Provide the (X, Y) coordinate of the cell's center where the given text is located.  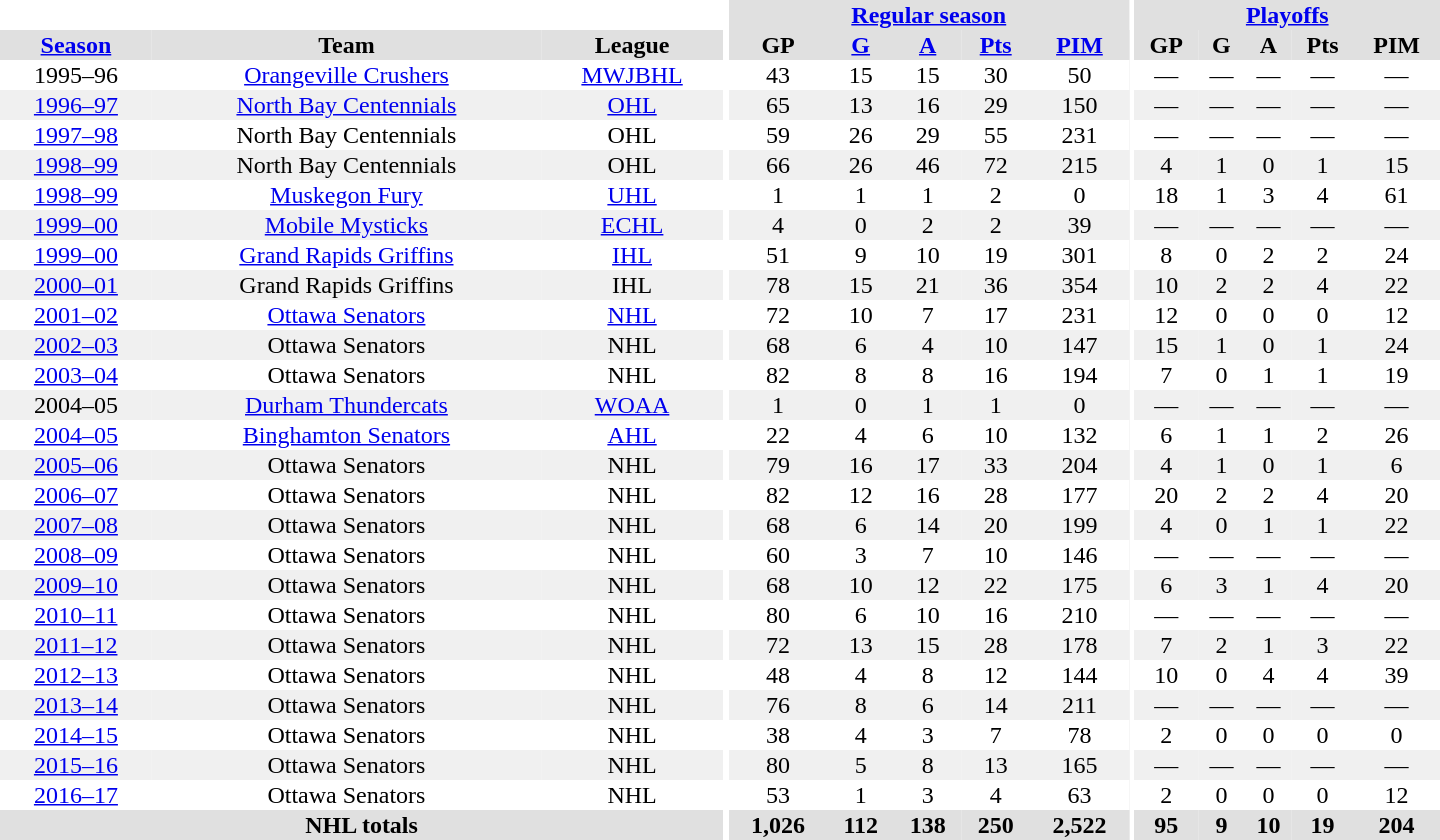
1996–97 (76, 105)
112 (861, 825)
59 (778, 135)
Playoffs (1287, 15)
1,026 (778, 825)
147 (1080, 345)
65 (778, 105)
250 (996, 825)
Muskegon Fury (346, 195)
2011–12 (76, 645)
2001–02 (76, 315)
1995–96 (76, 75)
2014–15 (76, 735)
63 (1080, 795)
194 (1080, 375)
21 (928, 285)
301 (1080, 255)
36 (996, 285)
1997–98 (76, 135)
43 (778, 75)
2,522 (1080, 825)
2013–14 (76, 705)
Season (76, 45)
2012–13 (76, 675)
WOAA (632, 405)
66 (778, 165)
ECHL (632, 225)
76 (778, 705)
199 (1080, 525)
132 (1080, 435)
2010–11 (76, 615)
Team (346, 45)
46 (928, 165)
175 (1080, 585)
33 (996, 465)
2006–07 (76, 495)
210 (1080, 615)
138 (928, 825)
2003–04 (76, 375)
55 (996, 135)
144 (1080, 675)
Orangeville Crushers (346, 75)
2005–06 (76, 465)
5 (861, 765)
NHL totals (362, 825)
Mobile Mysticks (346, 225)
18 (1166, 195)
215 (1080, 165)
178 (1080, 645)
League (632, 45)
60 (778, 555)
2000–01 (76, 285)
211 (1080, 705)
79 (778, 465)
2016–17 (76, 795)
Binghamton Senators (346, 435)
2002–03 (76, 345)
Regular season (928, 15)
165 (1080, 765)
48 (778, 675)
95 (1166, 825)
2009–10 (76, 585)
53 (778, 795)
MWJBHL (632, 75)
38 (778, 735)
AHL (632, 435)
61 (1396, 195)
UHL (632, 195)
2008–09 (76, 555)
146 (1080, 555)
30 (996, 75)
51 (778, 255)
150 (1080, 105)
Durham Thundercats (346, 405)
50 (1080, 75)
2007–08 (76, 525)
2015–16 (76, 765)
354 (1080, 285)
177 (1080, 495)
